Return the [X, Y] coordinate for the center point of the cell that contains the specified text.  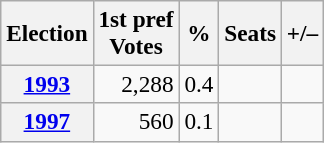
0.4 [199, 84]
% [199, 32]
Seats [250, 32]
+/– [302, 32]
1993 [47, 84]
Election [47, 32]
1997 [47, 122]
0.1 [199, 122]
2,288 [136, 84]
1st prefVotes [136, 32]
560 [136, 122]
